Return (X, Y) of the center of cell containing provided text 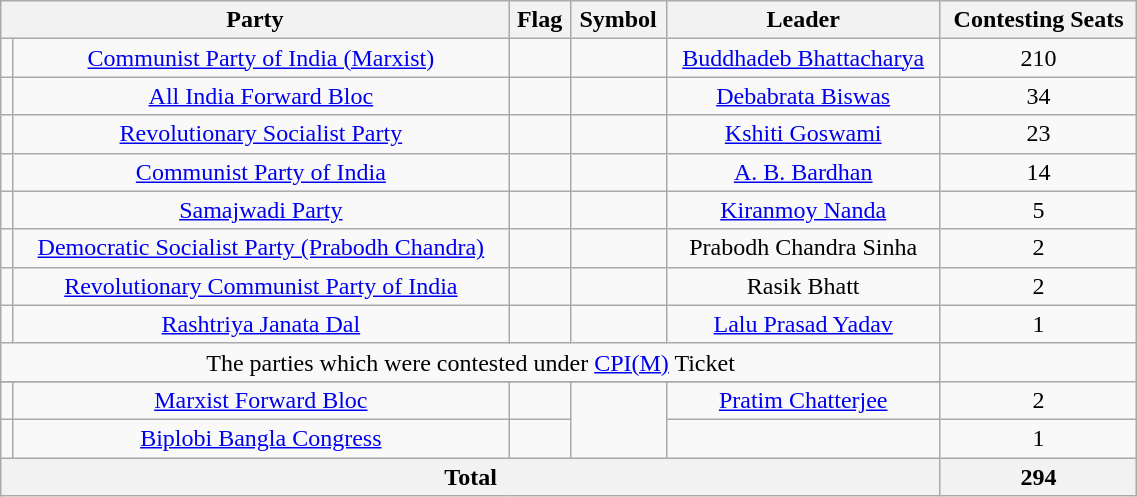
5 (1038, 210)
Symbol (618, 20)
Pratim Chatterjee (803, 400)
Rasik Bhatt (803, 286)
Communist Party of India (261, 172)
Contesting Seats (1038, 20)
Flag (540, 20)
Biplobi Bangla Congress (261, 438)
The parties which were contested under CPI(M) Ticket (471, 362)
14 (1038, 172)
210 (1038, 58)
Buddhadeb Bhattacharya (803, 58)
Rashtriya Janata Dal (261, 324)
All India Forward Bloc (261, 96)
294 (1038, 477)
Prabodh Chandra Sinha (803, 248)
Lalu Prasad Yadav (803, 324)
Kshiti Goswami (803, 134)
Kiranmoy Nanda (803, 210)
Total (471, 477)
34 (1038, 96)
Samajwadi Party (261, 210)
Marxist Forward Bloc (261, 400)
Party (255, 20)
23 (1038, 134)
Communist Party of India (Marxist) (261, 58)
A. B. Bardhan (803, 172)
Democratic Socialist Party (Prabodh Chandra) (261, 248)
Revolutionary Socialist Party (261, 134)
Revolutionary Communist Party of India (261, 286)
Debabrata Biswas (803, 96)
Leader (803, 20)
